Determine the (x, y) coordinate at the center of the cell enclosing the given text.  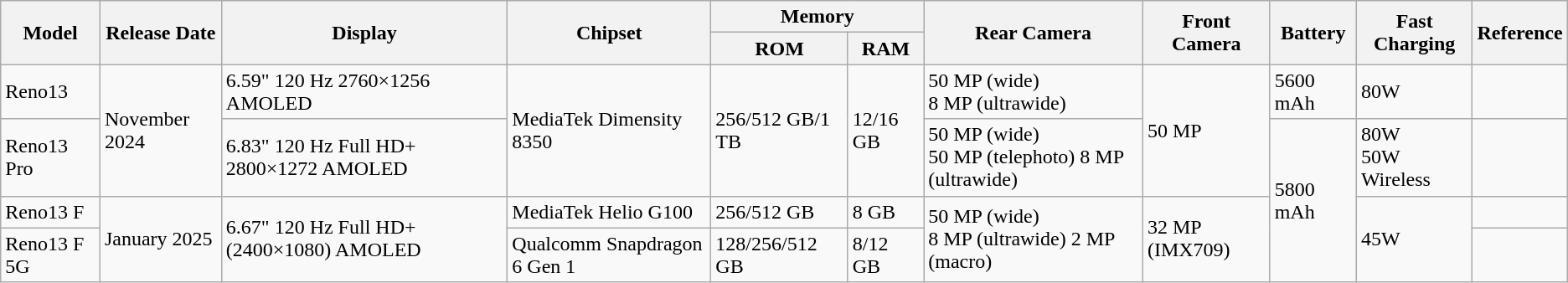
Chipset (610, 33)
8 GB (885, 212)
50 MP (wide)50 MP (telephoto) 8 MP (ultrawide) (1034, 157)
8/12 GB (885, 255)
45W (1414, 239)
Model (50, 33)
50 MP (wide)8 MP (ultrawide) (1034, 92)
6.67" 120 Hz Full HD+ (2400×1080) AMOLED (364, 239)
256/512 GB/1 TB (779, 131)
Reno13 Pro (50, 157)
RAM (885, 49)
January 2025 (161, 239)
6.83" 120 Hz Full HD+ 2800×1272 AMOLED (364, 157)
128/256/512 GB (779, 255)
Release Date (161, 33)
80W (1414, 92)
50 MP (wide)8 MP (ultrawide) 2 MP (macro) (1034, 239)
256/512 GB (779, 212)
Reno13 (50, 92)
Front Camera (1206, 33)
6.59" 120 Hz 2760×1256 AMOLED (364, 92)
November 2024 (161, 131)
5600 mAh (1313, 92)
Reference (1519, 33)
Qualcomm Snapdragon 6 Gen 1 (610, 255)
Display (364, 33)
ROM (779, 49)
12/16 GB (885, 131)
32 MP (IMX709) (1206, 239)
80W50W Wireless (1414, 157)
Rear Camera (1034, 33)
MediaTek Helio G100 (610, 212)
MediaTek Dimensity 8350 (610, 131)
Memory (818, 17)
50 MP (1206, 131)
Reno13 F 5G (50, 255)
Battery (1313, 33)
Fast Charging (1414, 33)
5800 mAh (1313, 201)
Reno13 F (50, 212)
